For the text-containing cell, return its midpoint in [X, Y] coordinate format. 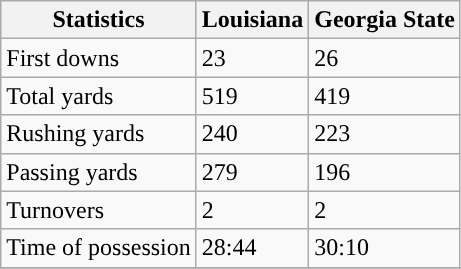
Louisiana [252, 20]
223 [385, 134]
Rushing yards [99, 134]
279 [252, 172]
Turnovers [99, 210]
Total yards [99, 96]
28:44 [252, 248]
Passing yards [99, 172]
240 [252, 134]
30:10 [385, 248]
Georgia State [385, 20]
First downs [99, 58]
196 [385, 172]
519 [252, 96]
23 [252, 58]
Time of possession [99, 248]
26 [385, 58]
419 [385, 96]
Statistics [99, 20]
